Capture the cell that displays the provided text and extract its [X, Y] central coordinate. 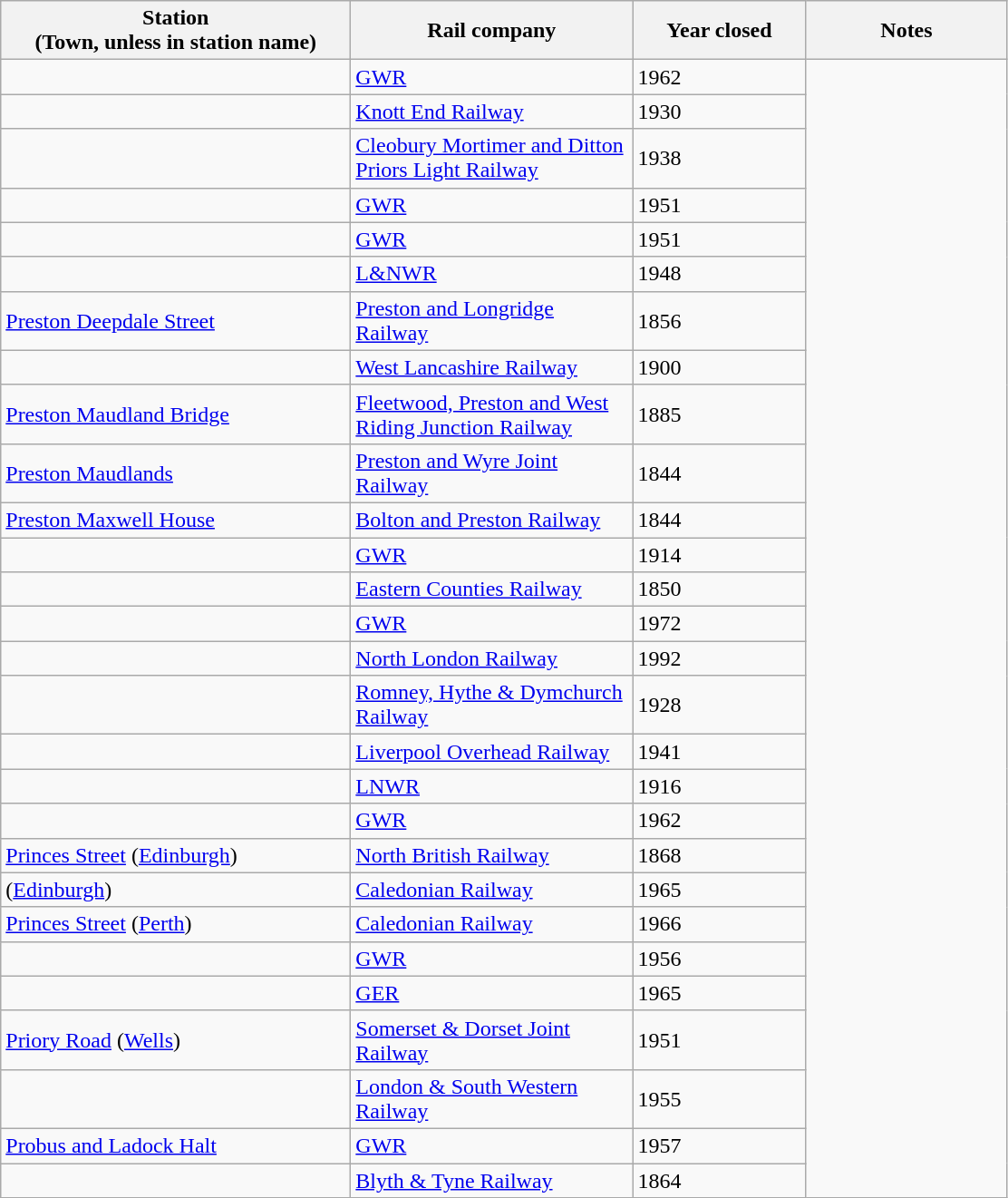
L&NWR [491, 274]
1885 [720, 414]
1972 [720, 624]
Liverpool Overhead Railway [491, 752]
Princes Street (Edinburgh) [176, 855]
1914 [720, 554]
Preston Maudlands [176, 473]
1956 [720, 959]
1900 [720, 367]
Preston and Longridge Railway [491, 321]
1928 [720, 706]
1930 [720, 112]
GER [491, 993]
1941 [720, 752]
London & South Western Railway [491, 1099]
1938 [720, 158]
1916 [720, 786]
Probus and Ladock Halt [176, 1145]
1856 [720, 321]
Fleetwood, Preston and West Riding Junction Railway [491, 414]
Romney, Hythe & Dymchurch Railway [491, 706]
Bolton and Preston Railway [491, 520]
1957 [720, 1145]
Preston and Wyre Joint Railway [491, 473]
Priory Road (Wells) [176, 1039]
North British Railway [491, 855]
LNWR [491, 786]
Blyth & Tyne Railway [491, 1180]
1948 [720, 274]
Preston Deepdale Street [176, 321]
(Edinburgh) [176, 890]
1864 [720, 1180]
Somerset & Dorset Joint Railway [491, 1039]
Rail company [491, 31]
Year closed [720, 31]
1850 [720, 589]
1992 [720, 658]
Notes [906, 31]
1966 [720, 924]
Knott End Railway [491, 112]
Preston Maudland Bridge [176, 414]
Preston Maxwell House [176, 520]
Cleobury Mortimer and Ditton Priors Light Railway [491, 158]
1955 [720, 1099]
North London Railway [491, 658]
West Lancashire Railway [491, 367]
Eastern Counties Railway [491, 589]
Princes Street (Perth) [176, 924]
Station(Town, unless in station name) [176, 31]
1868 [720, 855]
